Detect which cell encompasses the target text, then output its (X, Y) center coordinate. 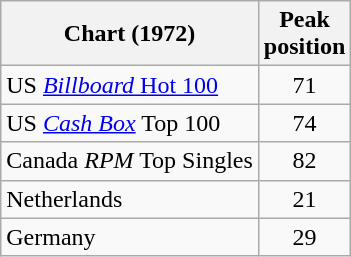
Canada RPM Top Singles (130, 161)
29 (304, 237)
74 (304, 123)
Germany (130, 237)
US Billboard Hot 100 (130, 85)
21 (304, 199)
82 (304, 161)
71 (304, 85)
Peakposition (304, 34)
US Cash Box Top 100 (130, 123)
Chart (1972) (130, 34)
Netherlands (130, 199)
